Extract the (X, Y) coordinate from the center of the cell holding the provided text.  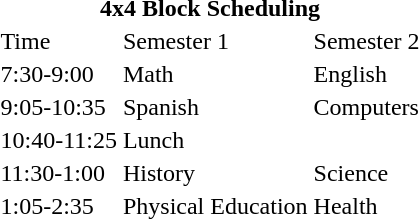
Spanish (215, 107)
History (215, 173)
Semester 1 (215, 41)
Math (215, 74)
